Find where the given text appears and provide that cell's center as [X, Y] coordinate. 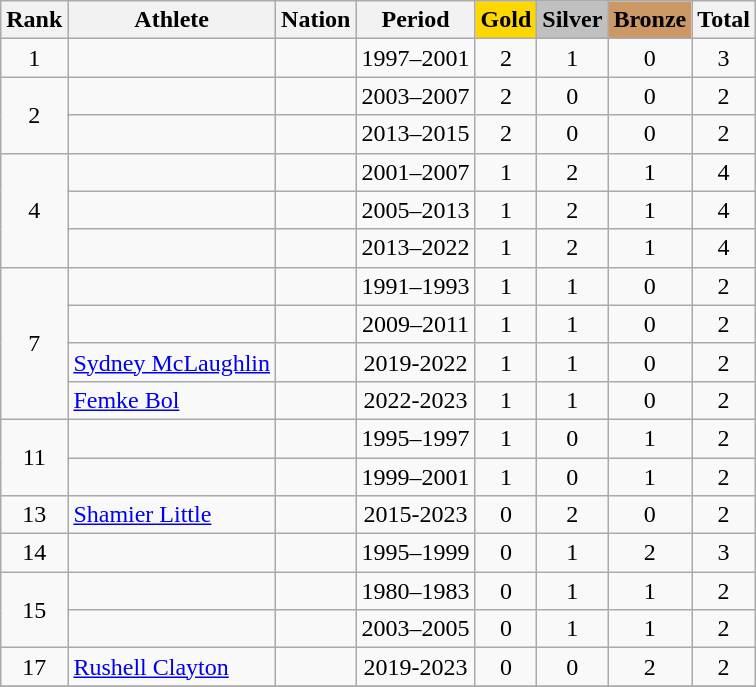
15 [34, 610]
2019-2022 [416, 362]
Nation [316, 20]
1999–2001 [416, 477]
1997–2001 [416, 58]
2005–2013 [416, 210]
2003–2007 [416, 96]
1991–1993 [416, 286]
2013–2015 [416, 134]
2022-2023 [416, 400]
Total [724, 20]
Shamier Little [172, 515]
2019-2023 [416, 667]
2001–2007 [416, 172]
Silver [572, 20]
Gold [506, 20]
2015-2023 [416, 515]
14 [34, 553]
13 [34, 515]
Sydney McLaughlin [172, 362]
17 [34, 667]
11 [34, 457]
7 [34, 343]
Athlete [172, 20]
Period [416, 20]
Bronze [650, 20]
1995–1999 [416, 553]
Rushell Clayton [172, 667]
Femke Bol [172, 400]
2003–2005 [416, 629]
2009–2011 [416, 324]
2013–2022 [416, 248]
Rank [34, 20]
1995–1997 [416, 438]
1980–1983 [416, 591]
